From the cell containing the given text, extract its center point as (x, y) coordinate. 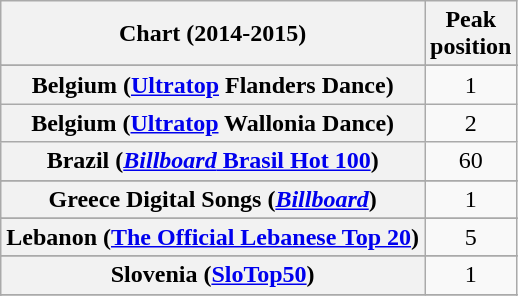
2 (471, 123)
5 (471, 237)
Chart (2014-2015) (213, 34)
Greece Digital Songs (Billboard) (213, 199)
Peakposition (471, 34)
Brazil (Billboard Brasil Hot 100) (213, 161)
Lebanon (The Official Lebanese Top 20) (213, 237)
Belgium (Ultratop Wallonia Dance) (213, 123)
Belgium (Ultratop Flanders Dance) (213, 85)
60 (471, 161)
Slovenia (SloTop50) (213, 275)
